Search for the cell housing the specified text and yield its [x, y] center coordinate. 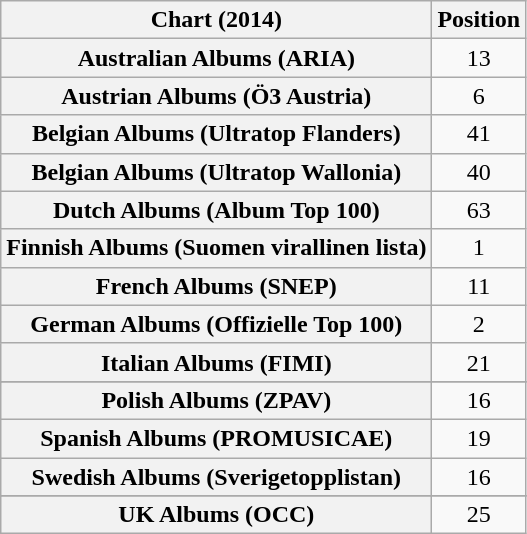
Australian Albums (ARIA) [216, 58]
Finnish Albums (Suomen virallinen lista) [216, 248]
Chart (2014) [216, 20]
German Albums (Offizielle Top 100) [216, 324]
Austrian Albums (Ö3 Austria) [216, 96]
Spanish Albums (PROMUSICAE) [216, 438]
Italian Albums (FIMI) [216, 362]
11 [479, 286]
UK Albums (OCC) [216, 515]
Belgian Albums (Ultratop Flanders) [216, 134]
25 [479, 515]
21 [479, 362]
Dutch Albums (Album Top 100) [216, 210]
2 [479, 324]
Swedish Albums (Sverigetopplistan) [216, 477]
Belgian Albums (Ultratop Wallonia) [216, 172]
Polish Albums (ZPAV) [216, 400]
6 [479, 96]
1 [479, 248]
Position [479, 20]
41 [479, 134]
19 [479, 438]
63 [479, 210]
13 [479, 58]
40 [479, 172]
French Albums (SNEP) [216, 286]
